Search for the cell housing the specified text and yield its (X, Y) center coordinate. 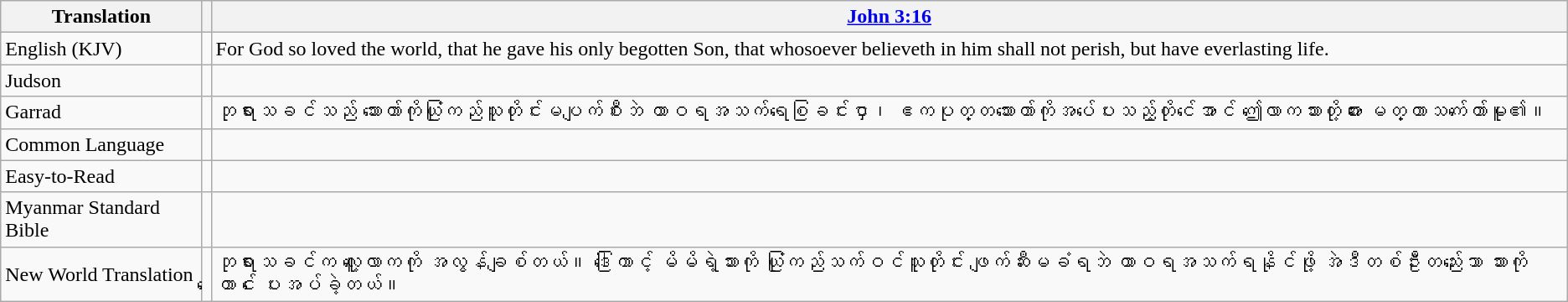
Garrad (101, 112)
Translation (101, 17)
New World Translation (101, 273)
Common Language (101, 144)
Myanmar Standard Bible (101, 220)
English (KJV) (101, 49)
For God so loved the world, that he gave his only begotten Son, that whosoever believeth in him shall not perish, but have everlasting life. (890, 49)
Easy-to-Read (101, 176)
John 3:16 (890, 17)
Judson (101, 81)
ဘုရားသခင်သည် သားတော်ကိုယုံကြည်သူတိုင်းမပျက်စီးဘဲ ထာဝရအသက်ရစေခြင်းငှာ၊ ဧကပုတ္တသားတော်ကိုအပ်ပေးသည့်တိုင်အောင် ဤလောကသားတို့အား မေတ္တာသက်တော်မူ၏။ (890, 112)
